Detect which cell encompasses the target text, then output its (x, y) center coordinate. 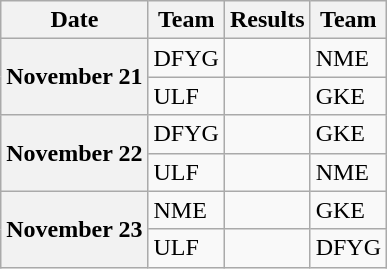
Date (74, 20)
November 23 (74, 229)
November 21 (74, 77)
Results (267, 20)
November 22 (74, 153)
